Output the [x, y] coordinate of the center of the cell containing the given text.  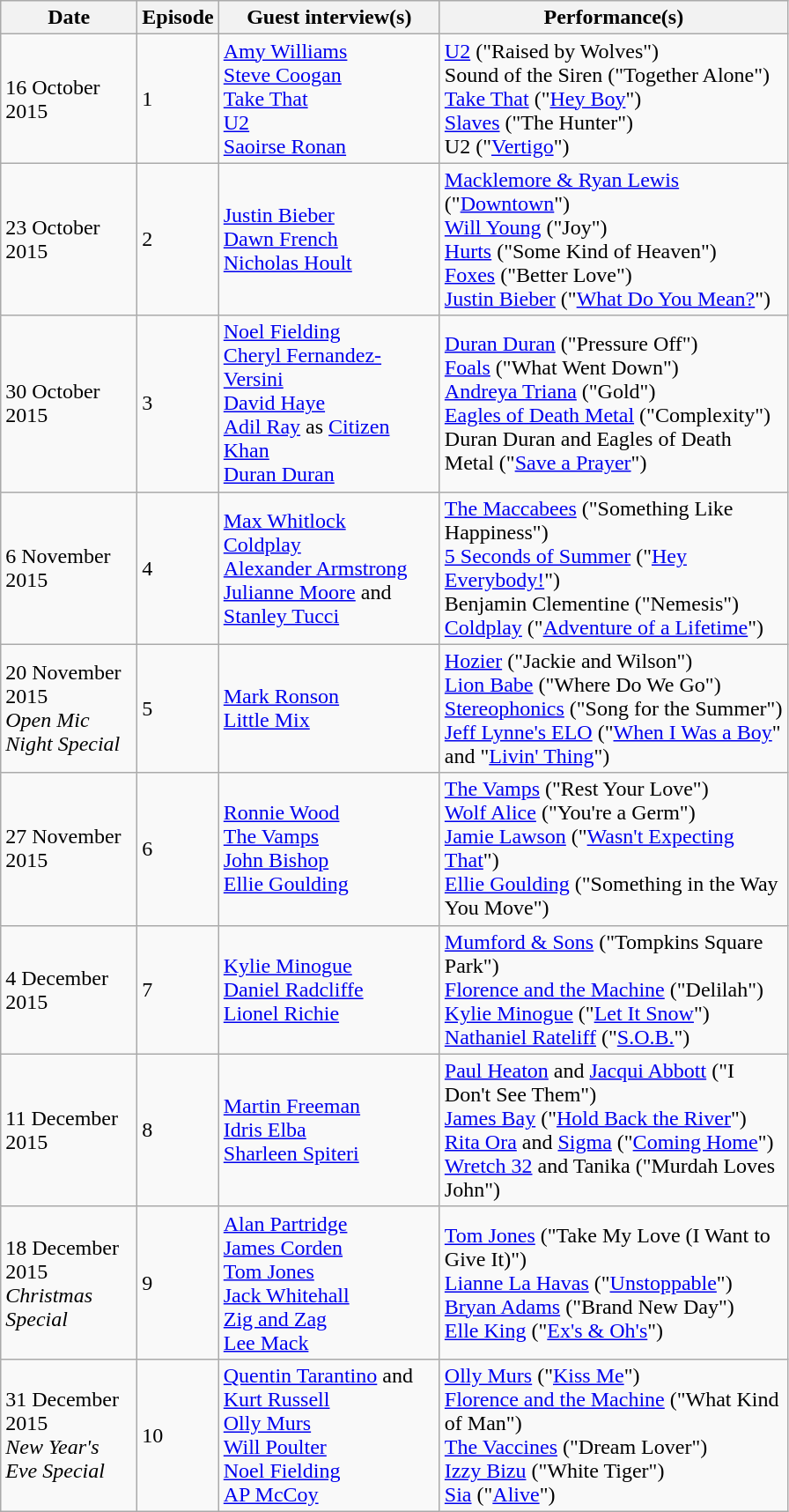
Performance(s) [613, 18]
Tom Jones ("Take My Love (I Want to Give It)")Lianne La Havas ("Unstoppable") Bryan Adams ("Brand New Day")Elle King ("Ex's & Oh's") [613, 1283]
23 October 2015 [69, 240]
Noel FieldingCheryl Fernandez-VersiniDavid HayeAdil Ray as Citizen KhanDuran Duran [329, 404]
30 October 2015 [69, 404]
3 [178, 404]
4 December 2015 [69, 989]
Amy WilliamsSteve CooganTake ThatU2Saoirse Ronan [329, 99]
The Vamps ("Rest Your Love")Wolf Alice ("You're a Germ")Jamie Lawson ("Wasn't Expecting That")Ellie Goulding ("Something in the Way You Move") [613, 849]
Guest interview(s) [329, 18]
The Maccabees ("Something Like Happiness")5 Seconds of Summer ("Hey Everybody!")Benjamin Clementine ("Nemesis")Coldplay ("Adventure of a Lifetime") [613, 567]
Alan PartridgeJames CordenTom JonesJack WhitehallZig and ZagLee Mack [329, 1283]
Justin BieberDawn FrenchNicholas Hoult [329, 240]
Max WhitlockColdplayAlexander ArmstrongJulianne Moore and Stanley Tucci [329, 567]
6 November 2015 [69, 567]
9 [178, 1283]
U2 ("Raised by Wolves")Sound of the Siren ("Together Alone")Take That ("Hey Boy")Slaves ("The Hunter")U2 ("Vertigo") [613, 99]
6 [178, 849]
Date [69, 18]
Olly Murs ("Kiss Me")Florence and the Machine ("What Kind of Man")The Vaccines ("Dream Lover")Izzy Bizu ("White Tiger")Sia ("Alive") [613, 1434]
11 December 2015 [69, 1130]
Quentin Tarantino and Kurt RussellOlly MursWill PoulterNoel FieldingAP McCoy [329, 1434]
27 November 2015 [69, 849]
1 [178, 99]
20 November 2015Open Mic Night Special [69, 708]
10 [178, 1434]
Ronnie WoodThe VampsJohn BishopEllie Goulding [329, 849]
Hozier ("Jackie and Wilson")Lion Babe ("Where Do We Go")Stereophonics ("Song for the Summer")Jeff Lynne's ELO ("When I Was a Boy" and "Livin' Thing") [613, 708]
18 December 2015Christmas Special [69, 1283]
Mark RonsonLittle Mix [329, 708]
7 [178, 989]
Martin FreemanIdris ElbaSharleen Spiteri [329, 1130]
2 [178, 240]
5 [178, 708]
8 [178, 1130]
Kylie MinogueDaniel RadcliffeLionel Richie [329, 989]
Episode [178, 18]
Macklemore & Ryan Lewis ("Downtown")Will Young ("Joy")Hurts ("Some Kind of Heaven")Foxes ("Better Love")Justin Bieber ("What Do You Mean?") [613, 240]
Mumford & Sons ("Tompkins Square Park")Florence and the Machine ("Delilah")Kylie Minogue ("Let It Snow")Nathaniel Rateliff ("S.O.B.") [613, 989]
16 October 2015 [69, 99]
4 [178, 567]
31 December 2015New Year's Eve Special [69, 1434]
